Pinpoint the cell where the given text exists, returning its [x, y] midpoint coordinate. 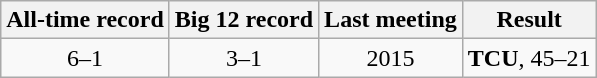
Big 12 record [244, 20]
TCU, 45–21 [529, 58]
6–1 [86, 58]
Last meeting [391, 20]
All-time record [86, 20]
2015 [391, 58]
3–1 [244, 58]
Result [529, 20]
